Scan for the cell matching the given text and deliver its (x, y) coordinate at center. 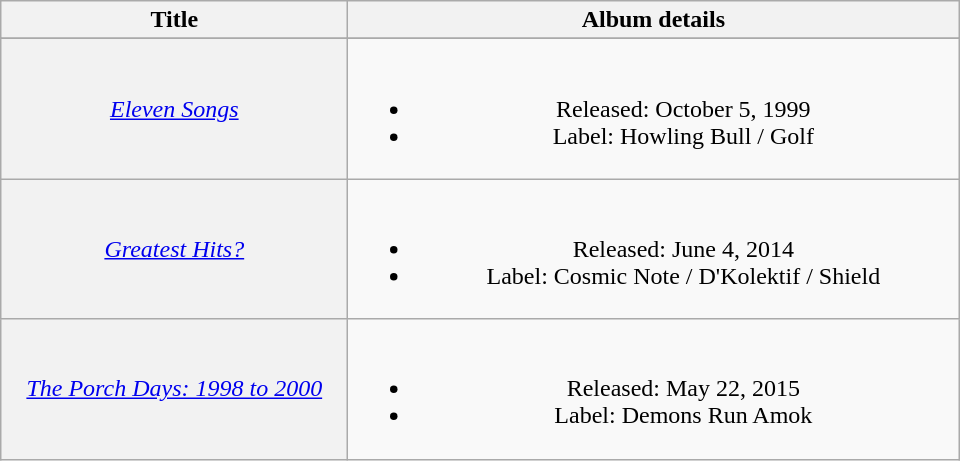
The Porch Days: 1998 to 2000 (174, 389)
Released: May 22, 2015Label: Demons Run Amok (654, 389)
Released: June 4, 2014Label: Cosmic Note / D'Kolektif / Shield (654, 249)
Album details (654, 20)
Title (174, 20)
Greatest Hits? (174, 249)
Released: October 5, 1999Label: Howling Bull / Golf (654, 109)
Eleven Songs (174, 109)
